Identify which cell holds the provided text, then report its [X, Y] central coordinate. 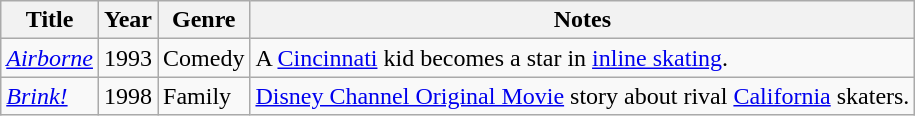
1993 [128, 58]
Genre [204, 20]
Disney Channel Original Movie story about rival California skaters. [582, 96]
1998 [128, 96]
Year [128, 20]
A Cincinnati kid becomes a star in inline skating. [582, 58]
Title [50, 20]
Notes [582, 20]
Brink! [50, 96]
Family [204, 96]
Airborne [50, 58]
Comedy [204, 58]
